Determine the [X, Y] coordinate at the center of the cell enclosing the given text.  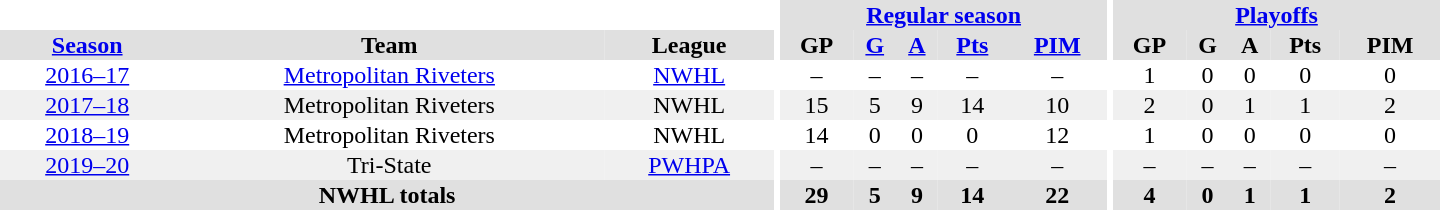
12 [1057, 135]
10 [1057, 105]
League [689, 45]
2017–18 [87, 105]
NWHL totals [387, 195]
2019–20 [87, 165]
15 [816, 105]
2018–19 [87, 135]
22 [1057, 195]
Regular season [944, 15]
4 [1150, 195]
2016–17 [87, 75]
Team [389, 45]
Season [87, 45]
Playoffs [1276, 15]
Tri-State [389, 165]
PWHPA [689, 165]
29 [816, 195]
